Return the (x, y) coordinate for the center point of the cell that contains the specified text.  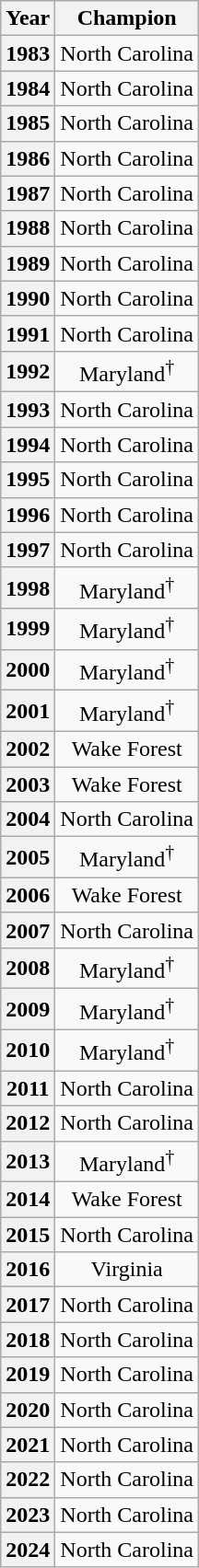
1990 (28, 298)
1983 (28, 53)
1985 (28, 123)
2023 (28, 1515)
1989 (28, 263)
Year (28, 18)
2014 (28, 1200)
1984 (28, 88)
2008 (28, 969)
2009 (28, 1009)
2017 (28, 1305)
2004 (28, 819)
1996 (28, 515)
1997 (28, 550)
2006 (28, 895)
1988 (28, 228)
1999 (28, 630)
2000 (28, 670)
2002 (28, 749)
2020 (28, 1410)
Champion (127, 18)
1987 (28, 193)
1998 (28, 587)
2024 (28, 1550)
2022 (28, 1480)
2021 (28, 1445)
2013 (28, 1162)
2016 (28, 1270)
1991 (28, 333)
1992 (28, 372)
2015 (28, 1235)
2011 (28, 1088)
1994 (28, 445)
2001 (28, 711)
2019 (28, 1375)
1993 (28, 410)
2003 (28, 784)
Virginia (127, 1270)
1986 (28, 158)
2012 (28, 1123)
2010 (28, 1050)
2005 (28, 858)
1995 (28, 480)
2018 (28, 1340)
2007 (28, 930)
